Extract the [X, Y] coordinate from the center of the cell holding the provided text.  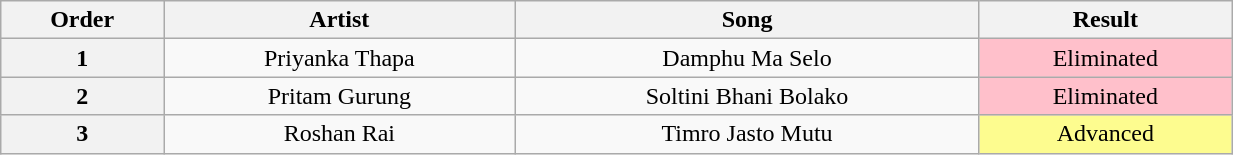
1 [82, 58]
Soltini Bhani Bolako [747, 96]
Order [82, 20]
Advanced [1106, 134]
Roshan Rai [340, 134]
Priyanka Thapa [340, 58]
Pritam Gurung [340, 96]
Damphu Ma Selo [747, 58]
3 [82, 134]
2 [82, 96]
Song [747, 20]
Timro Jasto Mutu [747, 134]
Artist [340, 20]
Result [1106, 20]
